Extract the (X, Y) coordinate from the center of the cell holding the provided text.  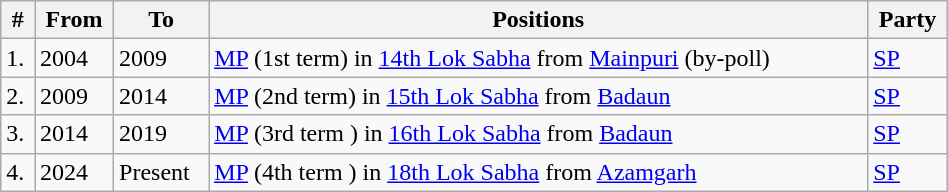
From (74, 20)
# (18, 20)
3. (18, 134)
1. (18, 58)
2024 (74, 172)
Present (162, 172)
MP (4th term ) in 18th Lok Sabha from Azamgarh (538, 172)
2. (18, 96)
MP (2nd term) in 15th Lok Sabha from Badaun (538, 96)
2019 (162, 134)
2004 (74, 58)
MP (1st term) in 14th Lok Sabha from Mainpuri (by-poll) (538, 58)
Party (908, 20)
Positions (538, 20)
MP (3rd term ) in 16th Lok Sabha from Badaun (538, 134)
4. (18, 172)
To (162, 20)
